For the text-containing cell, return its midpoint in [x, y] coordinate format. 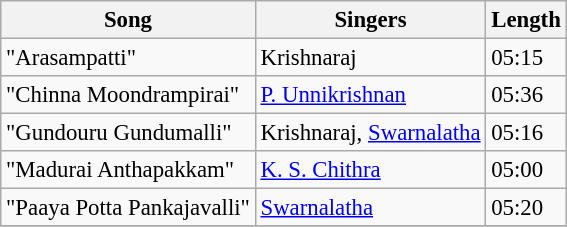
05:36 [526, 95]
Krishnaraj, Swarnalatha [370, 133]
Length [526, 20]
"Madurai Anthapakkam" [128, 170]
"Chinna Moondrampirai" [128, 95]
Song [128, 20]
"Gundouru Gundumalli" [128, 133]
05:15 [526, 58]
K. S. Chithra [370, 170]
"Arasampatti" [128, 58]
Singers [370, 20]
P. Unnikrishnan [370, 95]
"Paaya Potta Pankajavalli" [128, 208]
Krishnaraj [370, 58]
Swarnalatha [370, 208]
05:00 [526, 170]
05:16 [526, 133]
05:20 [526, 208]
